Search for the cell housing the specified text and yield its (x, y) center coordinate. 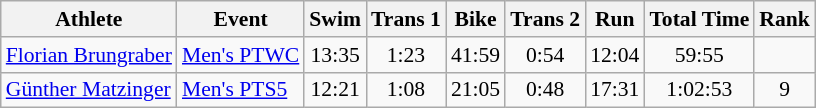
59:55 (699, 55)
17:31 (614, 90)
Trans 1 (406, 19)
Event (240, 19)
Men's PTWC (240, 55)
Günther Matzinger (89, 90)
Florian Brungraber (89, 55)
Bike (476, 19)
21:05 (476, 90)
Run (614, 19)
0:54 (545, 55)
Swim (335, 19)
1:02:53 (699, 90)
Total Time (699, 19)
12:04 (614, 55)
12:21 (335, 90)
Men's PTS5 (240, 90)
1:08 (406, 90)
1:23 (406, 55)
41:59 (476, 55)
Athlete (89, 19)
Trans 2 (545, 19)
13:35 (335, 55)
9 (784, 90)
0:48 (545, 90)
Rank (784, 19)
